Output the [x, y] coordinate of the center of the cell containing the given text.  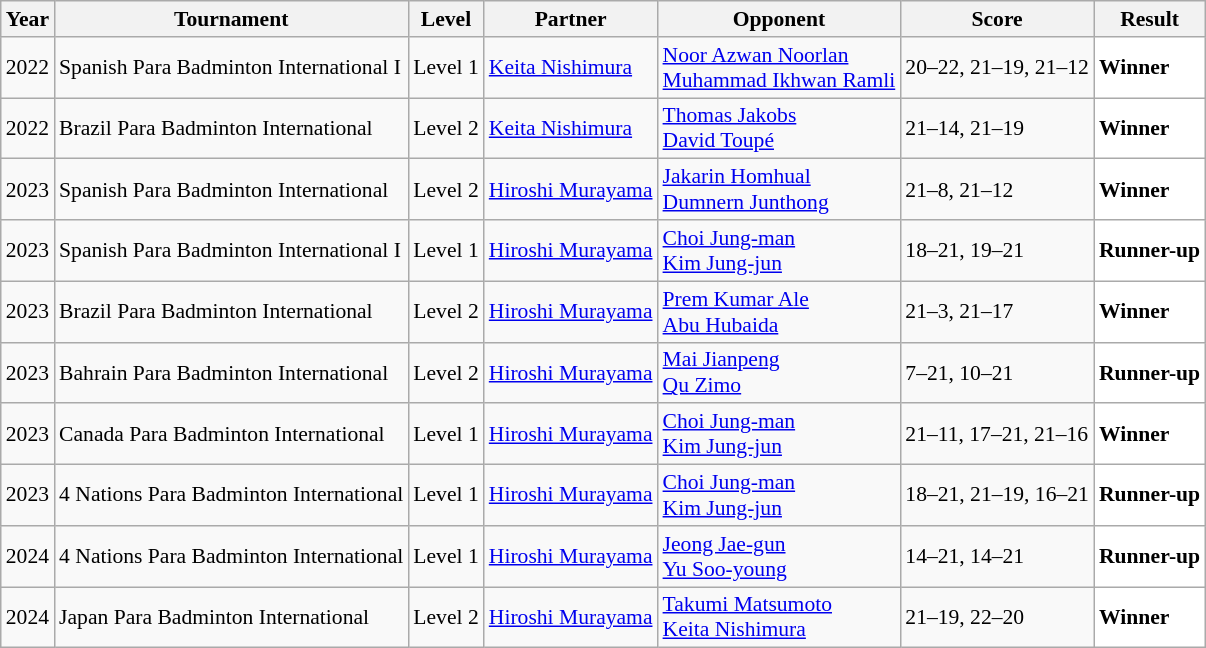
Jeong Jae-gun Yu Soo-young [780, 556]
Bahrain Para Badminton International [231, 372]
Canada Para Badminton International [231, 434]
Noor Azwan Noorlan Muhammad Ikhwan Ramli [780, 68]
18–21, 21–19, 16–21 [997, 496]
Spanish Para Badminton International [231, 190]
21–8, 21–12 [997, 190]
Score [997, 19]
21–11, 17–21, 21–16 [997, 434]
Japan Para Badminton International [231, 618]
7–21, 10–21 [997, 372]
Tournament [231, 19]
21–19, 22–20 [997, 618]
14–21, 14–21 [997, 556]
Result [1150, 19]
Mai Jianpeng Qu Zimo [780, 372]
Jakarin Homhual Dumnern Junthong [780, 190]
21–14, 21–19 [997, 128]
20–22, 21–19, 21–12 [997, 68]
Level [446, 19]
Takumi Matsumoto Keita Nishimura [780, 618]
Partner [571, 19]
18–21, 19–21 [997, 250]
Prem Kumar Ale Abu Hubaida [780, 312]
Thomas Jakobs David Toupé [780, 128]
Opponent [780, 19]
21–3, 21–17 [997, 312]
Year [28, 19]
